Detect which cell encompasses the target text, then output its [x, y] center coordinate. 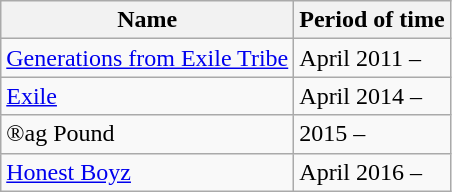
Name [148, 20]
®ag Pound [148, 134]
Honest Boyz [148, 172]
April 2016 – [372, 172]
April 2011 – [372, 58]
Exile [148, 96]
2015 – [372, 134]
Generations from Exile Tribe [148, 58]
Period of time [372, 20]
April 2014 – [372, 96]
